Capture the cell that displays the provided text and extract its (x, y) central coordinate. 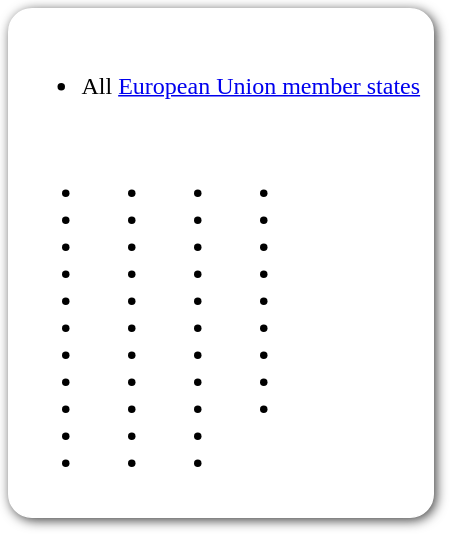
All European Union member states (221, 263)
